Return the (X, Y) coordinate for the center point of the cell that contains the specified text.  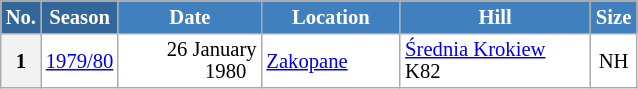
Date (190, 16)
Zakopane (330, 60)
NH (614, 60)
Hill (495, 16)
Średnia Krokiew K82 (495, 60)
Season (80, 16)
No. (21, 16)
26 January 1980 (190, 60)
Size (614, 16)
1 (21, 60)
1979/80 (80, 60)
Location (330, 16)
